Return (x, y) of the center of cell containing provided text 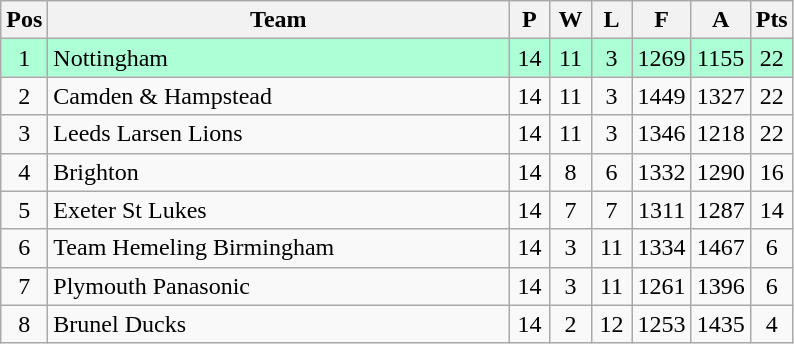
1435 (720, 324)
1261 (662, 286)
Camden & Hampstead (278, 96)
Brighton (278, 172)
1311 (662, 210)
1332 (662, 172)
Team (278, 20)
1290 (720, 172)
12 (612, 324)
F (662, 20)
Leeds Larsen Lions (278, 134)
1346 (662, 134)
1253 (662, 324)
1155 (720, 58)
1287 (720, 210)
1467 (720, 248)
Plymouth Panasonic (278, 286)
1396 (720, 286)
W (570, 20)
1327 (720, 96)
16 (772, 172)
Pts (772, 20)
Pos (24, 20)
1218 (720, 134)
1269 (662, 58)
Exeter St Lukes (278, 210)
5 (24, 210)
Nottingham (278, 58)
1334 (662, 248)
1449 (662, 96)
P (530, 20)
Team Hemeling Birmingham (278, 248)
L (612, 20)
A (720, 20)
Brunel Ducks (278, 324)
1 (24, 58)
